Output the [x, y] coordinate of the center of the cell containing the given text.  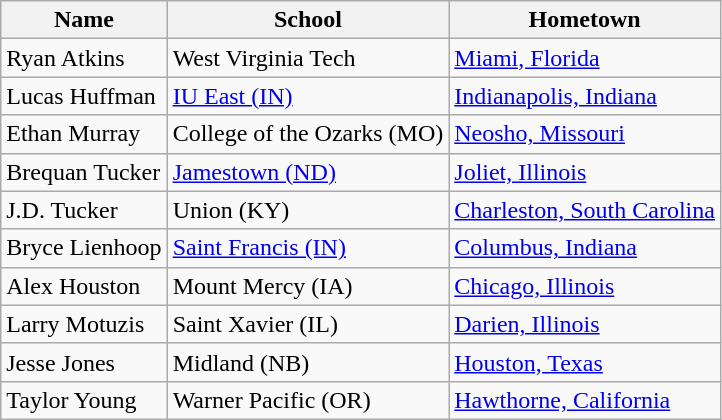
Chicago, Illinois [585, 286]
Saint Francis (IN) [308, 248]
Indianapolis, Indiana [585, 96]
College of the Ozarks (MO) [308, 134]
Brequan Tucker [84, 172]
Darien, Illinois [585, 324]
Joliet, Illinois [585, 172]
Charleston, South Carolina [585, 210]
Neosho, Missouri [585, 134]
West Virginia Tech [308, 58]
Miami, Florida [585, 58]
Warner Pacific (OR) [308, 400]
Ryan Atkins [84, 58]
Jesse Jones [84, 362]
Midland (NB) [308, 362]
IU East (IN) [308, 96]
Columbus, Indiana [585, 248]
Larry Motuzis [84, 324]
Mount Mercy (IA) [308, 286]
Taylor Young [84, 400]
Name [84, 20]
Hawthorne, California [585, 400]
Ethan Murray [84, 134]
J.D. Tucker [84, 210]
Lucas Huffman [84, 96]
Houston, Texas [585, 362]
Jamestown (ND) [308, 172]
School [308, 20]
Bryce Lienhoop [84, 248]
Union (KY) [308, 210]
Hometown [585, 20]
Saint Xavier (IL) [308, 324]
Alex Houston [84, 286]
